From the cell containing the given text, extract its center point as (X, Y) coordinate. 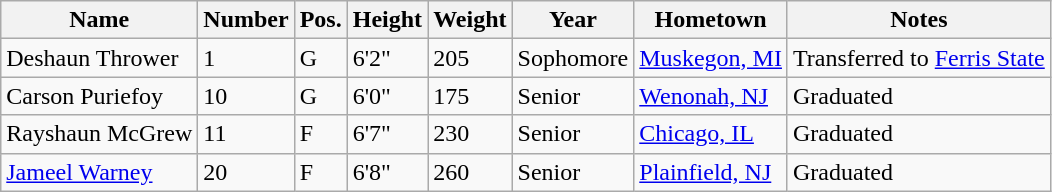
Number (246, 20)
6'8" (387, 172)
6'7" (387, 134)
1 (246, 58)
Height (387, 20)
Name (100, 20)
11 (246, 134)
Transferred to Ferris State (918, 58)
Sophomore (573, 58)
260 (470, 172)
Wenonah, NJ (711, 96)
Jameel Warney (100, 172)
Notes (918, 20)
Year (573, 20)
6'0" (387, 96)
175 (470, 96)
Pos. (320, 20)
10 (246, 96)
Rayshaun McGrew (100, 134)
Hometown (711, 20)
Muskegon, MI (711, 58)
205 (470, 58)
Chicago, IL (711, 134)
Plainfield, NJ (711, 172)
20 (246, 172)
230 (470, 134)
Weight (470, 20)
6'2" (387, 58)
Deshaun Thrower (100, 58)
Carson Puriefoy (100, 96)
